Search for the cell housing the specified text and yield its [X, Y] center coordinate. 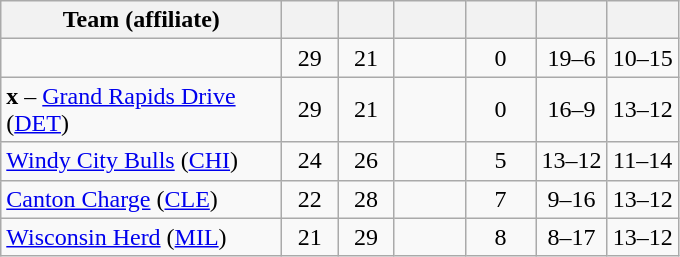
8 [500, 237]
26 [366, 161]
8–17 [572, 237]
11–14 [642, 161]
7 [500, 199]
9–16 [572, 199]
Wisconsin Herd (MIL) [142, 237]
28 [366, 199]
Team (affiliate) [142, 20]
10–15 [642, 58]
16–9 [572, 110]
5 [500, 161]
19–6 [572, 58]
x – Grand Rapids Drive (DET) [142, 110]
22 [310, 199]
24 [310, 161]
Windy City Bulls (CHI) [142, 161]
Canton Charge (CLE) [142, 199]
